Identify which cell holds the provided text, then report its (x, y) central coordinate. 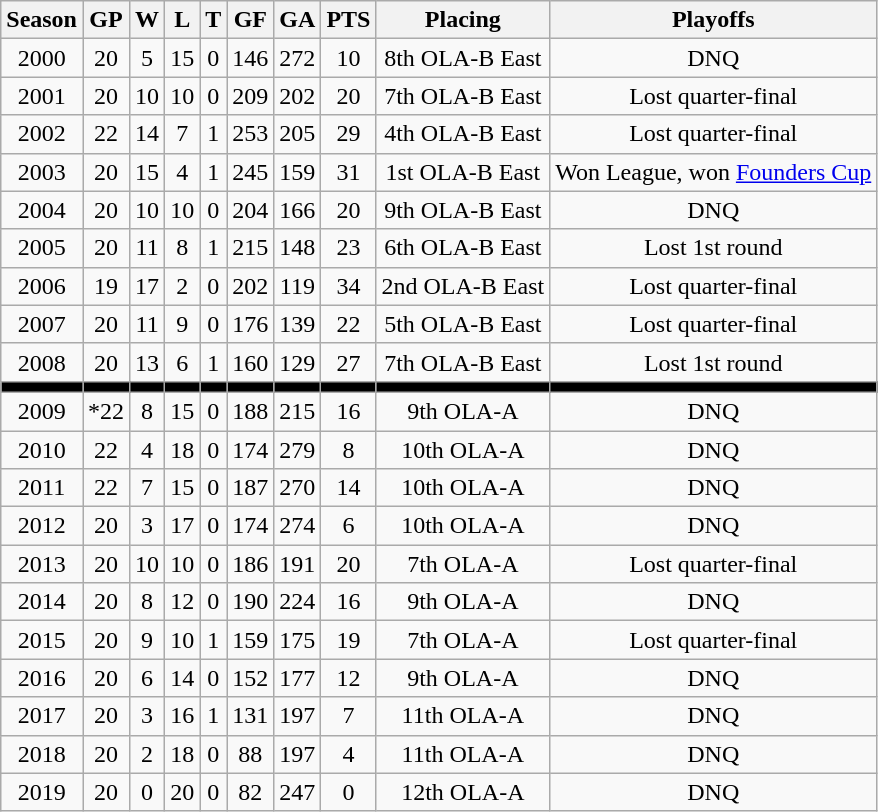
L (182, 20)
2011 (42, 488)
209 (250, 96)
2019 (42, 792)
2002 (42, 134)
4th OLA-B East (463, 134)
129 (298, 362)
131 (250, 716)
274 (298, 526)
GP (106, 20)
6th OLA-B East (463, 248)
191 (298, 564)
205 (298, 134)
2014 (42, 602)
2007 (42, 324)
23 (348, 248)
PTS (348, 20)
2001 (42, 96)
190 (250, 602)
224 (298, 602)
T (214, 20)
2006 (42, 286)
29 (348, 134)
GA (298, 20)
27 (348, 362)
1st OLA-B East (463, 172)
GF (250, 20)
34 (348, 286)
253 (250, 134)
160 (250, 362)
152 (250, 678)
188 (250, 411)
88 (250, 754)
2018 (42, 754)
*22 (106, 411)
Won League, won Founders Cup (714, 172)
176 (250, 324)
2003 (42, 172)
2000 (42, 58)
175 (298, 640)
177 (298, 678)
187 (250, 488)
5 (148, 58)
2013 (42, 564)
13 (148, 362)
12th OLA-A (463, 792)
139 (298, 324)
2008 (42, 362)
Playoffs (714, 20)
2017 (42, 716)
119 (298, 286)
186 (250, 564)
247 (298, 792)
2010 (42, 449)
2004 (42, 210)
2016 (42, 678)
2nd OLA-B East (463, 286)
148 (298, 248)
Placing (463, 20)
270 (298, 488)
2015 (42, 640)
82 (250, 792)
2012 (42, 526)
204 (250, 210)
166 (298, 210)
9th OLA-B East (463, 210)
2005 (42, 248)
Season (42, 20)
8th OLA-B East (463, 58)
31 (348, 172)
279 (298, 449)
245 (250, 172)
W (148, 20)
5th OLA-B East (463, 324)
272 (298, 58)
2009 (42, 411)
146 (250, 58)
